Find where the given text appears and provide that cell's center as [x, y] coordinate. 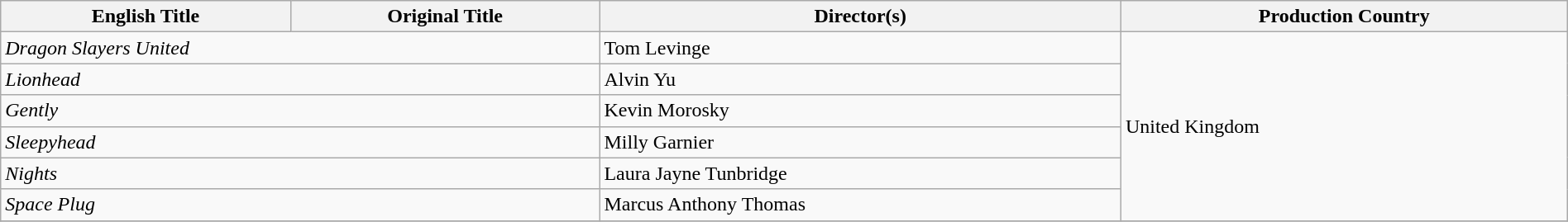
Milly Garnier [860, 142]
Tom Levinge [860, 48]
Nights [300, 173]
United Kingdom [1344, 126]
English Title [146, 17]
Dragon Slayers United [300, 48]
Gently [300, 111]
Original Title [445, 17]
Production Country [1344, 17]
Sleepyhead [300, 142]
Alvin Yu [860, 79]
Kevin Morosky [860, 111]
Laura Jayne Tunbridge [860, 173]
Space Plug [300, 205]
Lionhead [300, 79]
Director(s) [860, 17]
Marcus Anthony Thomas [860, 205]
